Locate the cell with the specified text and output its [x, y] center coordinate. 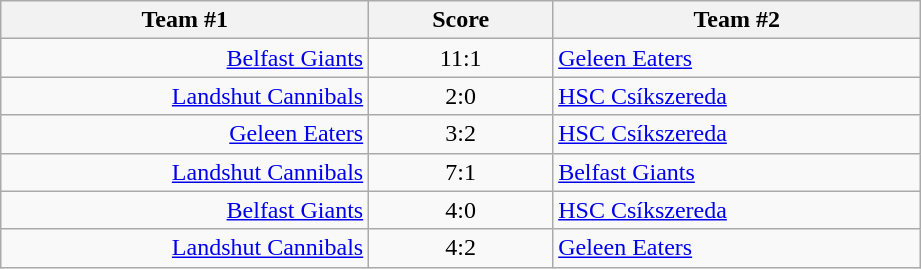
11:1 [461, 58]
Score [461, 20]
4:2 [461, 248]
2:0 [461, 96]
4:0 [461, 210]
3:2 [461, 134]
Team #2 [737, 20]
7:1 [461, 172]
Team #1 [185, 20]
